Return (x, y) of the center of cell containing provided text 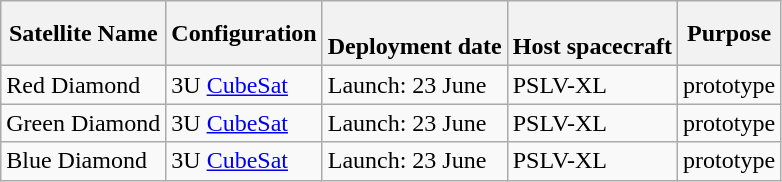
Satellite Name (84, 34)
Configuration (244, 34)
Deployment date (414, 34)
Red Diamond (84, 85)
Blue Diamond (84, 161)
Host spacecraft (592, 34)
Purpose (730, 34)
Green Diamond (84, 123)
